Determine the (x, y) coordinate at the center of the cell enclosing the given text.  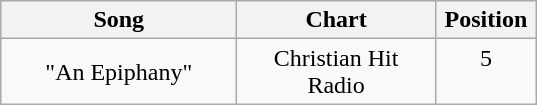
"An Epiphany" (119, 72)
Chart (336, 20)
Christian Hit Radio (336, 72)
Position (486, 20)
5 (486, 72)
Song (119, 20)
